From the cell containing the given text, extract its center point as [x, y] coordinate. 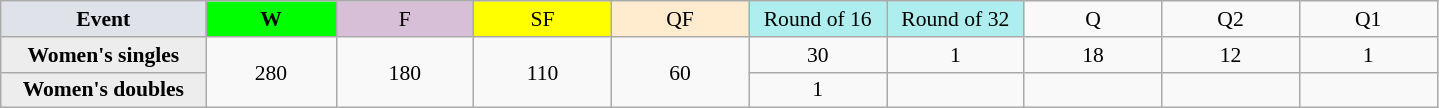
180 [405, 72]
30 [818, 55]
W [271, 19]
SF [543, 19]
Round of 32 [955, 19]
Round of 16 [818, 19]
60 [680, 72]
Women's singles [104, 55]
Event [104, 19]
Q2 [1231, 19]
12 [1231, 55]
Women's doubles [104, 90]
QF [680, 19]
280 [271, 72]
18 [1093, 55]
Q [1093, 19]
F [405, 19]
110 [543, 72]
Q1 [1368, 19]
